Locate the cell with the specified text and output its (X, Y) center coordinate. 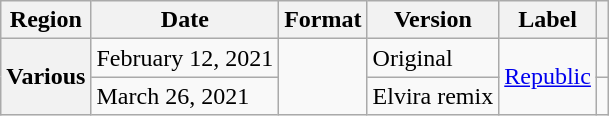
Various (46, 77)
Republic (548, 77)
February 12, 2021 (185, 58)
Region (46, 20)
Original (433, 58)
Format (323, 20)
Version (433, 20)
Label (548, 20)
Elvira remix (433, 96)
March 26, 2021 (185, 96)
Date (185, 20)
